Provide the (x, y) coordinate of the cell's center where the given text is located.  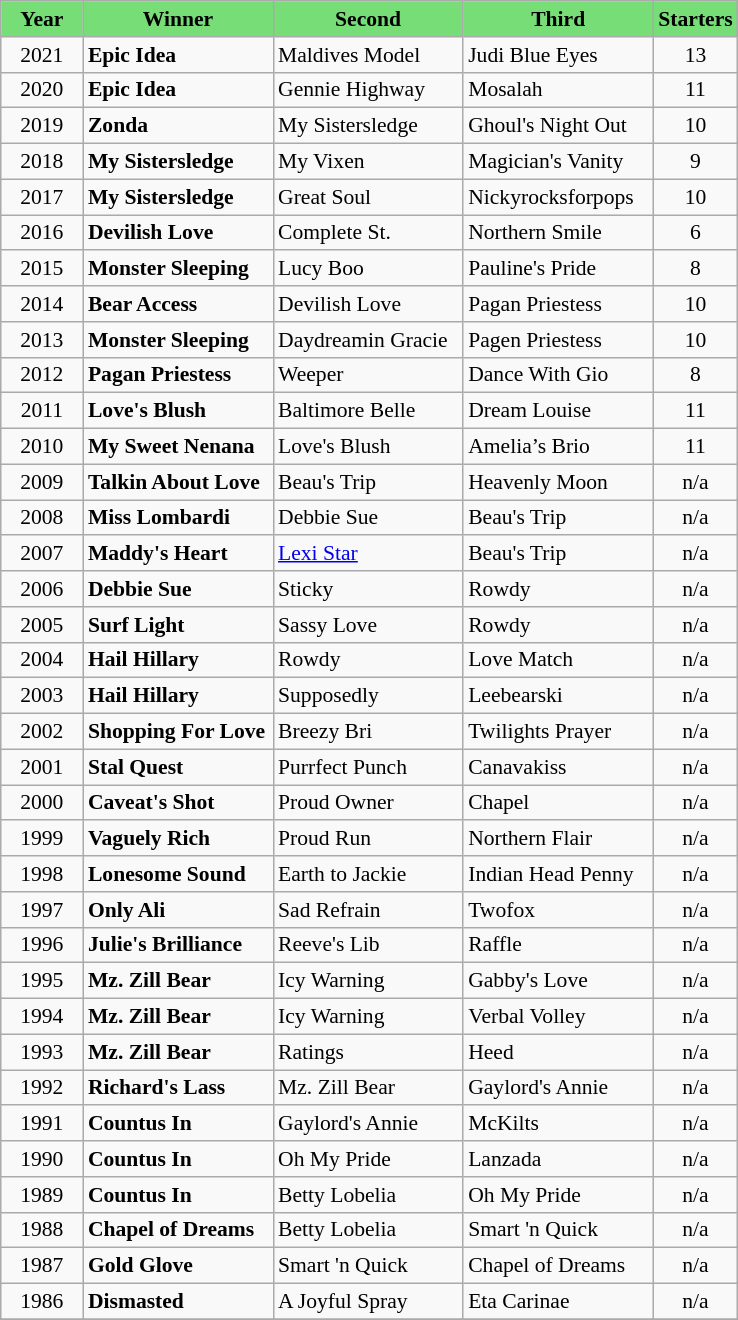
2011 (42, 411)
Heavenly Moon (558, 482)
2012 (42, 375)
Magician's Vanity (558, 162)
Twofox (558, 910)
2008 (42, 518)
Canavakiss (558, 767)
2003 (42, 696)
Baltimore Belle (368, 411)
2014 (42, 304)
Maddy's Heart (178, 554)
Lonesome Sound (178, 874)
Caveat's Shot (178, 803)
2006 (42, 589)
1995 (42, 981)
1986 (42, 1302)
Zonda (178, 126)
Proud Run (368, 839)
Twilights Prayer (558, 732)
6 (695, 233)
Sassy Love (368, 625)
My Vixen (368, 162)
2013 (42, 340)
Dream Louise (558, 411)
Gold Glove (178, 1266)
1990 (42, 1159)
2018 (42, 162)
Year (42, 19)
Weeper (368, 375)
Complete St. (368, 233)
2005 (42, 625)
Judi Blue Eyes (558, 55)
Bear Access (178, 304)
My Sweet Nenana (178, 447)
Proud Owner (368, 803)
Stal Quest (178, 767)
Gennie Highway (368, 90)
Richard's Lass (178, 1088)
A Joyful Spray (368, 1302)
Chapel (558, 803)
Lucy Boo (368, 269)
2002 (42, 732)
Sad Refrain (368, 910)
Northern Smile (558, 233)
Lexi Star (368, 554)
Only Ali (178, 910)
Earth to Jackie (368, 874)
Third (558, 19)
Sticky (368, 589)
Raffle (558, 945)
Love Match (558, 660)
2010 (42, 447)
Miss Lombardi (178, 518)
McKilts (558, 1124)
1987 (42, 1266)
1988 (42, 1230)
2016 (42, 233)
Ratings (368, 1052)
Nickyrocksforpops (558, 197)
Lanzada (558, 1159)
Vaguely Rich (178, 839)
Eta Carinae (558, 1302)
Julie's Brilliance (178, 945)
2000 (42, 803)
2019 (42, 126)
Mosalah (558, 90)
Maldives Model (368, 55)
Great Soul (368, 197)
Winner (178, 19)
Daydreamin Gracie (368, 340)
2004 (42, 660)
2007 (42, 554)
Pagen Priestess (558, 340)
Second (368, 19)
9 (695, 162)
Amelia’s Brio (558, 447)
Pauline's Pride (558, 269)
1996 (42, 945)
Breezy Bri (368, 732)
Heed (558, 1052)
1991 (42, 1124)
Purrfect Punch (368, 767)
2015 (42, 269)
13 (695, 55)
Supposedly (368, 696)
Dance With Gio (558, 375)
Starters (695, 19)
2009 (42, 482)
2017 (42, 197)
Indian Head Penny (558, 874)
2020 (42, 90)
Surf Light (178, 625)
Shopping For Love (178, 732)
Verbal Volley (558, 1017)
Northern Flair (558, 839)
1989 (42, 1195)
1997 (42, 910)
1993 (42, 1052)
Ghoul's Night Out (558, 126)
Leebearski (558, 696)
1994 (42, 1017)
2001 (42, 767)
1999 (42, 839)
Talkin About Love (178, 482)
1992 (42, 1088)
Gabby's Love (558, 981)
2021 (42, 55)
1998 (42, 874)
Dismasted (178, 1302)
Reeve's Lib (368, 945)
